Detect which cell encompasses the target text, then output its [x, y] center coordinate. 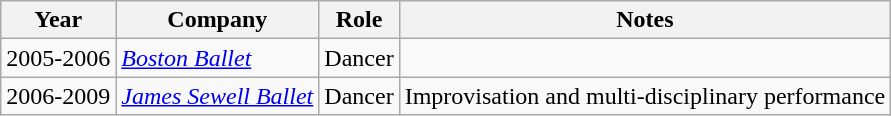
Year [58, 20]
Notes [645, 20]
2005-2006 [58, 58]
Role [359, 20]
Company [218, 20]
Improvisation and multi-disciplinary performance [645, 96]
Boston Ballet [218, 58]
2006-2009 [58, 96]
James Sewell Ballet [218, 96]
